Return the (x, y) coordinate for the center point of the cell that contains the specified text.  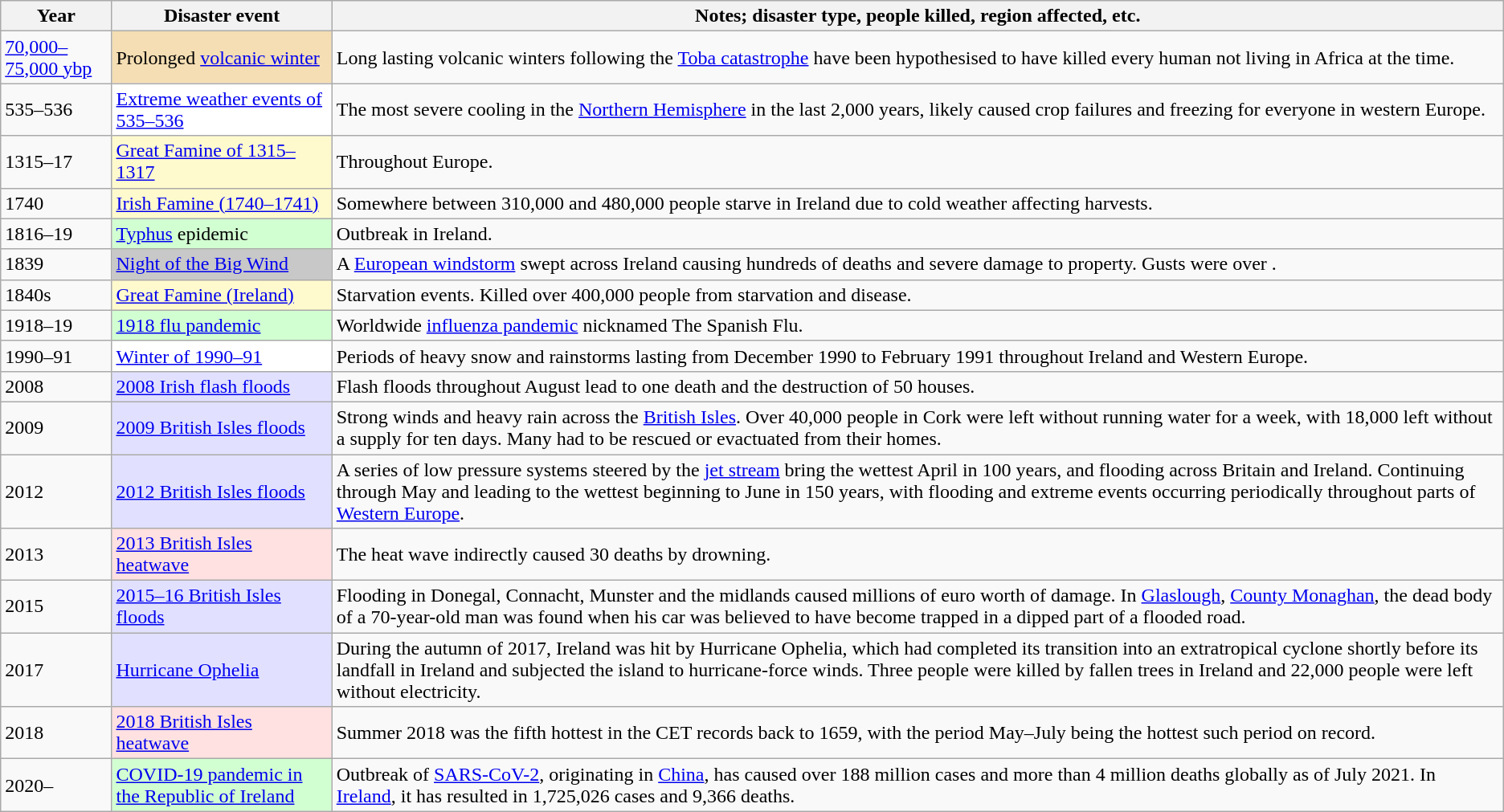
Flash floods throughout August lead to one death and the destruction of 50 houses. (918, 386)
1990–91 (56, 356)
Outbreak in Ireland. (918, 234)
Worldwide influenza pandemic nicknamed The Spanish Flu. (918, 325)
2013 (56, 554)
Starvation events. Killed over 400,000 people from starvation and disease. (918, 295)
1315–17 (56, 162)
Typhus epidemic (222, 234)
2018 British Isles heatwave (222, 732)
1918–19 (56, 325)
2013 British Isles heatwave (222, 554)
535–536 (56, 109)
Year (56, 16)
Notes; disaster type, people killed, region affected, etc. (918, 16)
2012 British Isles floods (222, 492)
The heat wave indirectly caused 30 deaths by drowning. (918, 554)
2012 (56, 492)
1816–19 (56, 234)
2008 Irish flash floods (222, 386)
Long lasting volcanic winters following the Toba catastrophe have been hypothesised to have killed every human not living in Africa at the time. (918, 58)
2009 (56, 427)
Hurricane Ophelia (222, 670)
2020– (56, 785)
2015 (56, 607)
Prolonged volcanic winter (222, 58)
2009 British Isles floods (222, 427)
Periods of heavy snow and rainstorms lasting from December 1990 to February 1991 throughout Ireland and Western Europe. (918, 356)
1740 (56, 203)
2017 (56, 670)
2008 (56, 386)
Summer 2018 was the fifth hottest in the CET records back to 1659, with the period May–July being the hottest such period on record. (918, 732)
Somewhere between 310,000 and 480,000 people starve in Ireland due to cold weather affecting harvests. (918, 203)
Irish Famine (1740–1741) (222, 203)
1918 flu pandemic (222, 325)
70,000–75,000 ybp (56, 58)
1839 (56, 264)
The most severe cooling in the Northern Hemisphere in the last 2,000 years, likely caused crop failures and freezing for everyone in western Europe. (918, 109)
2018 (56, 732)
A European windstorm swept across Ireland causing hundreds of deaths and severe damage to property. Gusts were over . (918, 264)
Extreme weather events of 535–536 (222, 109)
COVID-19 pandemic in the Republic of Ireland (222, 785)
Great Famine of 1315–1317 (222, 162)
2015–16 British Isles floods (222, 607)
Disaster event (222, 16)
Winter of 1990–91 (222, 356)
Great Famine (Ireland) (222, 295)
Night of the Big Wind (222, 264)
Throughout Europe. (918, 162)
1840s (56, 295)
